Detect which cell encompasses the target text, then output its (x, y) center coordinate. 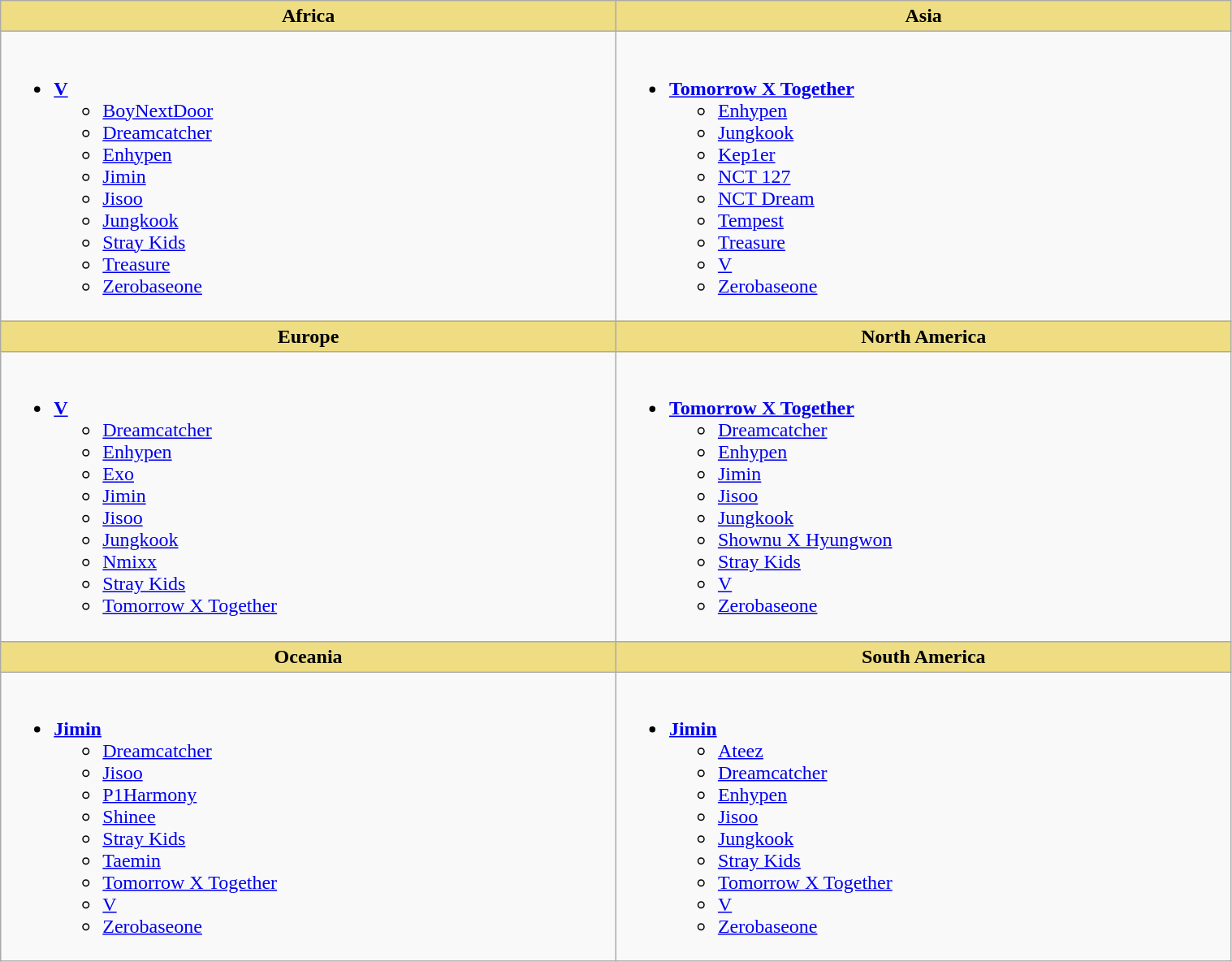
Europe (309, 336)
North America (923, 336)
JiminDreamcatcherJisooP1HarmonyShineeStray KidsTaeminTomorrow X TogetherVZerobaseone (309, 817)
Oceania (309, 656)
JiminAteezDreamcatcherEnhypenJisooJungkookStray KidsTomorrow X TogetherVZerobaseone (923, 817)
Tomorrow X TogetherEnhypenJungkookKep1erNCT 127NCT DreamTempestTreasureVZerobaseone (923, 176)
South America (923, 656)
Africa (309, 16)
Asia (923, 16)
Tomorrow X TogetherDreamcatcherEnhypenJiminJisooJungkookShownu X HyungwonStray KidsVZerobaseone (923, 496)
VBoyNextDoorDreamcatcherEnhypenJiminJisooJungkookStray KidsTreasureZerobaseone (309, 176)
VDreamcatcherEnhypenExoJiminJisooJungkookNmixxStray KidsTomorrow X Together (309, 496)
